Provide the (X, Y) coordinate of the cell's center where the given text is located.  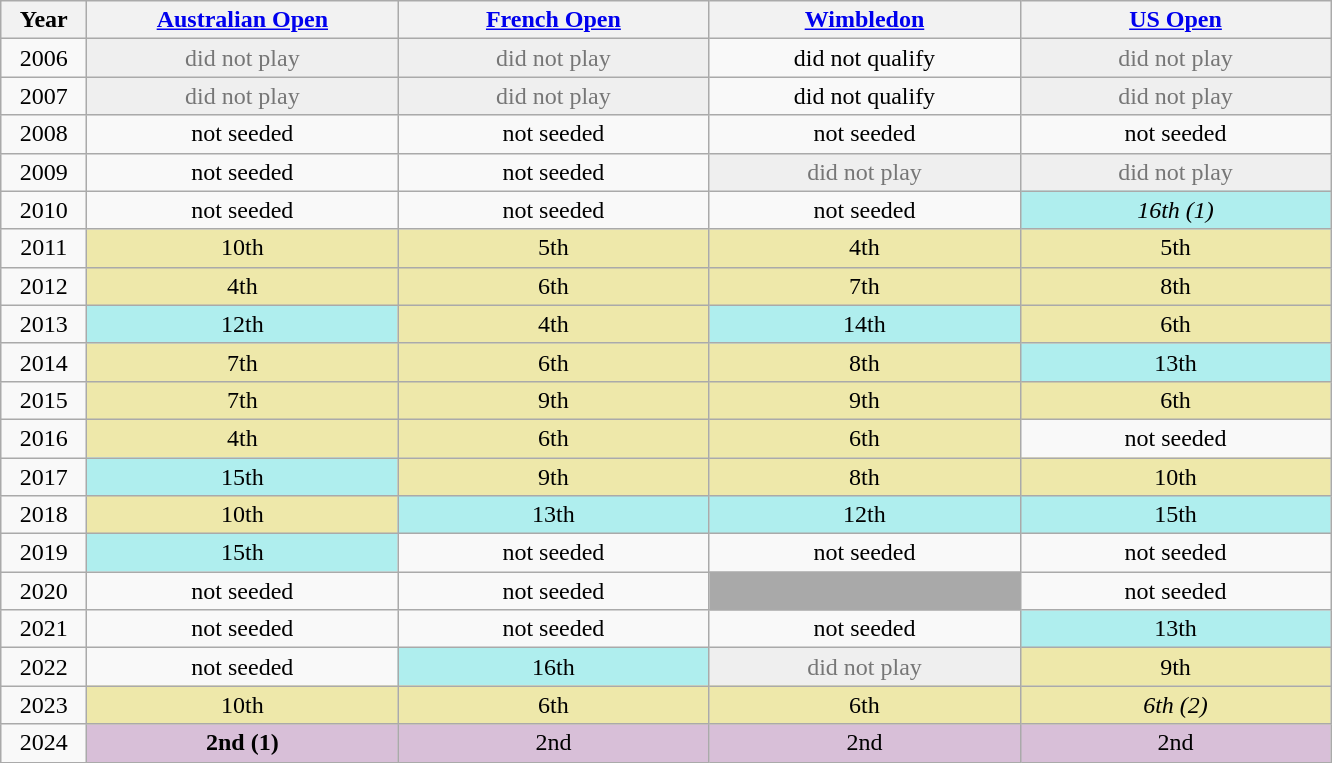
French Open (554, 20)
2017 (44, 477)
2020 (44, 591)
2013 (44, 324)
US Open (1176, 20)
2011 (44, 248)
14th (864, 324)
2024 (44, 743)
2010 (44, 210)
16th (554, 667)
2018 (44, 515)
2009 (44, 172)
Australian Open (242, 20)
2016 (44, 438)
6th (2) (1176, 705)
Wimbledon (864, 20)
2019 (44, 553)
2008 (44, 134)
2014 (44, 362)
2022 (44, 667)
2nd (1) (242, 743)
2006 (44, 58)
2023 (44, 705)
16th (1) (1176, 210)
2021 (44, 629)
2015 (44, 400)
Year (44, 20)
2012 (44, 286)
2007 (44, 96)
